For the text-containing cell, return its midpoint in [x, y] coordinate format. 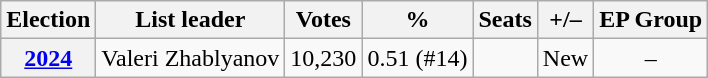
New [565, 58]
10,230 [324, 58]
Seats [505, 20]
Votes [324, 20]
2024 [48, 58]
List leader [190, 20]
Election [48, 20]
+/– [565, 20]
EP Group [651, 20]
– [651, 58]
0.51 (#14) [418, 58]
% [418, 20]
Valeri Zhablyanov [190, 58]
